Return (x, y) of the center of cell containing provided text 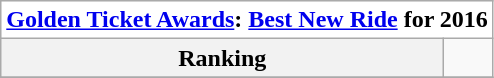
Golden Ticket Awards: Best New Ride for 2016 (248, 20)
Ranking (222, 58)
